Capture the cell that displays the provided text and extract its [X, Y] central coordinate. 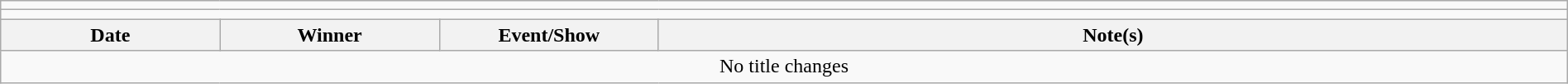
Date [111, 35]
No title changes [784, 67]
Note(s) [1113, 35]
Winner [329, 35]
Event/Show [549, 35]
